Return (x, y) of the center of cell containing provided text 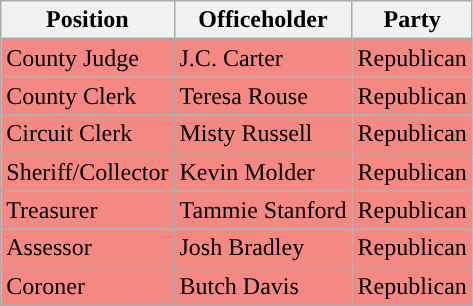
Treasurer (88, 210)
Party (412, 20)
County Judge (88, 58)
J.C. Carter (263, 58)
Sheriff/Collector (88, 172)
Officeholder (263, 20)
Assessor (88, 248)
Teresa Rouse (263, 96)
Position (88, 20)
Butch Davis (263, 286)
Kevin Molder (263, 172)
Tammie Stanford (263, 210)
Josh Bradley (263, 248)
Misty Russell (263, 134)
Coroner (88, 286)
County Clerk (88, 96)
Circuit Clerk (88, 134)
